Identify which cell holds the provided text, then report its (x, y) central coordinate. 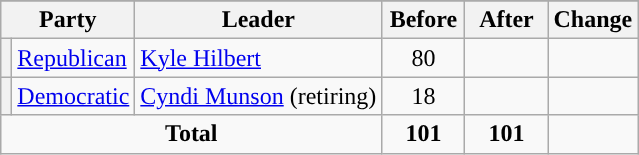
Republican (74, 58)
80 (424, 58)
18 (424, 96)
Leader (258, 20)
Total (192, 134)
Party (68, 20)
After (506, 20)
Kyle Hilbert (258, 58)
Change (593, 20)
Democratic (74, 96)
Before (424, 20)
Cyndi Munson (retiring) (258, 96)
